Return the [X, Y] coordinate for the center point of the cell that contains the specified text.  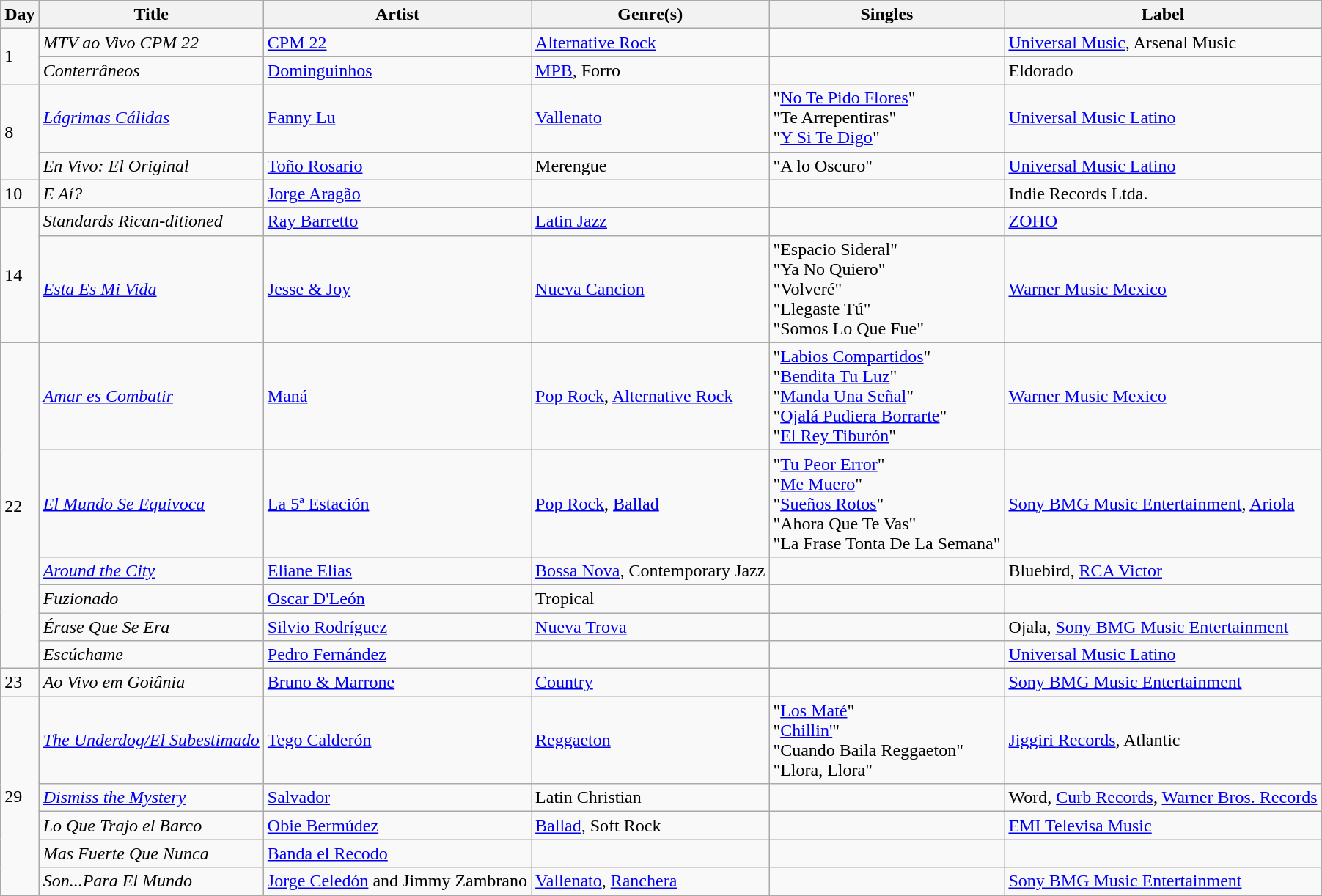
Eldorado [1163, 70]
Reggaeton [650, 741]
"A lo Oscuro" [887, 166]
CPM 22 [397, 43]
Mas Fuerte Que Nunca [151, 853]
Title [151, 15]
Salvador [397, 798]
Universal Music, Arsenal Music [1163, 43]
Day [20, 15]
Artist [397, 15]
1 [20, 56]
Sony BMG Music Entertainment, Ariola [1163, 503]
Fuzionado [151, 598]
29 [20, 796]
Vallenato [650, 118]
Jesse & Joy [397, 289]
10 [20, 194]
Nueva Cancion [650, 289]
Ojala, Sony BMG Music Entertainment [1163, 627]
Fanny Lu [397, 118]
Around the City [151, 570]
Pedro Fernández [397, 655]
EMI Televisa Music [1163, 826]
Maná [397, 396]
Pop Rock, Ballad [650, 503]
23 [20, 683]
Lo Que Trajo el Barco [151, 826]
Amar es Combatir [151, 396]
Érase Que Se Era [151, 627]
Banda el Recodo [397, 853]
8 [20, 132]
Eliane Elias [397, 570]
Lágrimas Cálidas [151, 118]
22 [20, 505]
Merengue [650, 166]
Country [650, 683]
El Mundo Se Equivoca [151, 503]
Latin Jazz [650, 221]
"Espacio Sideral""Ya No Quiero""Volveré""Llegaste Tú""Somos Lo Que Fue" [887, 289]
Singles [887, 15]
Son...Para El Mundo [151, 881]
Tropical [650, 598]
Ray Barretto [397, 221]
ZOHO [1163, 221]
Jorge Celedón and Jimmy Zambrano [397, 881]
Oscar D'León [397, 598]
Pop Rock, Alternative Rock [650, 396]
Toño Rosario [397, 166]
Alternative Rock [650, 43]
Tego Calderón [397, 741]
Nueva Trova [650, 627]
"Labios Compartidos""Bendita Tu Luz""Manda Una Señal""Ojalá Pudiera Borrarte""El Rey Tiburón" [887, 396]
Latin Christian [650, 798]
"Los Maté""Chillin'""Cuando Baila Reggaeton""Llora, Llora" [887, 741]
Jiggiri Records, Atlantic [1163, 741]
"No Te Pido Flores""Te Arrepentiras""Y Si Te Digo" [887, 118]
Label [1163, 15]
Escúchame [151, 655]
14 [20, 275]
Ao Vivo em Goiânia [151, 683]
Jorge Aragão [397, 194]
Silvio Rodríguez [397, 627]
MPB, Forro [650, 70]
Esta Es Mi Vida [151, 289]
La 5ª Estación [397, 503]
The Underdog/El Subestimado [151, 741]
Standards Rican-ditioned [151, 221]
En Vivo: El Original [151, 166]
Conterrâneos [151, 70]
Indie Records Ltda. [1163, 194]
"Tu Peor Error""Me Muero""Sueños Rotos""Ahora Que Te Vas""La Frase Tonta De La Semana" [887, 503]
Vallenato, Ranchera [650, 881]
Bluebird, RCA Victor [1163, 570]
Dismiss the Mystery [151, 798]
Bossa Nova, Contemporary Jazz [650, 570]
Ballad, Soft Rock [650, 826]
MTV ao Vivo CPM 22 [151, 43]
Dominguinhos [397, 70]
Obie Bermúdez [397, 826]
Bruno & Marrone [397, 683]
Genre(s) [650, 15]
E Aí? [151, 194]
Word, Curb Records, Warner Bros. Records [1163, 798]
